Pinpoint the cell where the given text exists, returning its (x, y) midpoint coordinate. 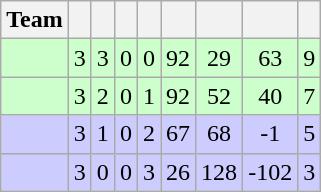
128 (220, 172)
68 (220, 134)
63 (270, 58)
26 (178, 172)
9 (310, 58)
52 (220, 96)
67 (178, 134)
-102 (270, 172)
5 (310, 134)
Team (35, 20)
7 (310, 96)
40 (270, 96)
-1 (270, 134)
29 (220, 58)
